Return (X, Y) of the center of cell containing provided text 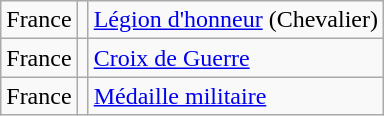
Croix de Guerre (236, 58)
Légion d'honneur (Chevalier) (236, 20)
Médaille militaire (236, 96)
